Provide the (x, y) coordinate of the cell's center where the given text is located.  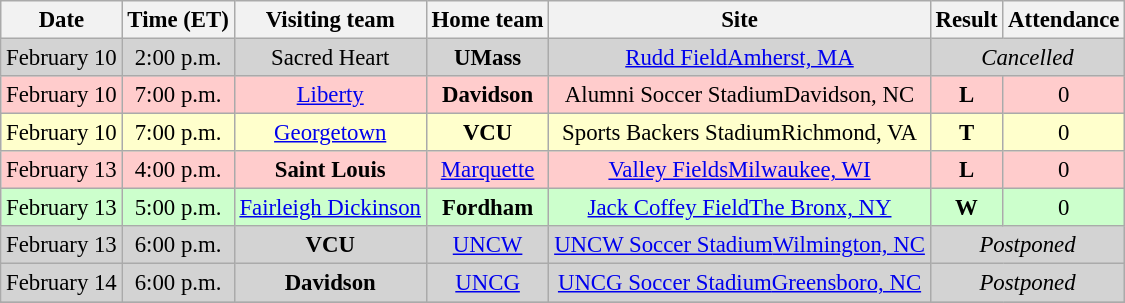
UNCG Soccer StadiumGreensboro, NC (740, 283)
Fairleigh Dickinson (330, 208)
Valley FieldsMilwaukee, WI (740, 170)
W (966, 208)
UMass (488, 58)
UNCW (488, 245)
5:00 p.m. (178, 208)
4:00 p.m. (178, 170)
Rudd FieldAmherst, MA (740, 58)
T (966, 133)
Home team (488, 20)
Fordham (488, 208)
Attendance (1064, 20)
Jack Coffey FieldThe Bronx, NY (740, 208)
Time (ET) (178, 20)
February 14 (62, 283)
Sacred Heart (330, 58)
Visiting team (330, 20)
Site (740, 20)
Marquette (488, 170)
Liberty (330, 95)
Saint Louis (330, 170)
Result (966, 20)
2:00 p.m. (178, 58)
Cancelled (1028, 58)
UNCW Soccer StadiumWilmington, NC (740, 245)
Georgetown (330, 133)
Sports Backers StadiumRichmond, VA (740, 133)
Alumni Soccer StadiumDavidson, NC (740, 95)
UNCG (488, 283)
Date (62, 20)
